Output the [X, Y] coordinate of the center of the cell containing the given text.  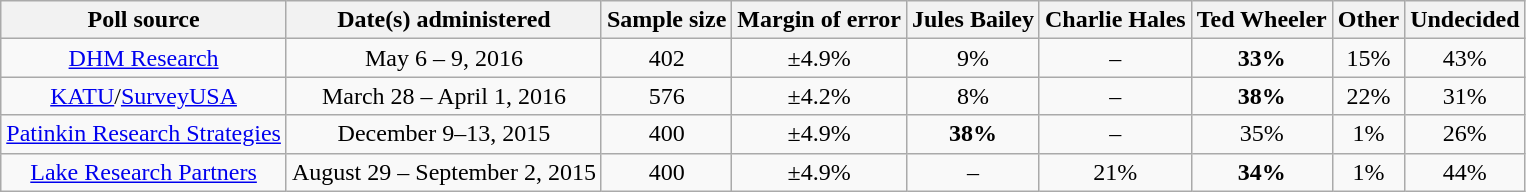
31% [1465, 96]
44% [1465, 172]
May 6 – 9, 2016 [444, 58]
8% [972, 96]
Other [1368, 20]
576 [666, 96]
35% [1262, 134]
21% [1115, 172]
Ted Wheeler [1262, 20]
Sample size [666, 20]
15% [1368, 58]
KATU/SurveyUSA [144, 96]
9% [972, 58]
33% [1262, 58]
Poll source [144, 20]
DHM Research [144, 58]
Patinkin Research Strategies [144, 134]
43% [1465, 58]
26% [1465, 134]
Margin of error [820, 20]
Jules Bailey [972, 20]
Charlie Hales [1115, 20]
March 28 – April 1, 2016 [444, 96]
December 9–13, 2015 [444, 134]
August 29 – September 2, 2015 [444, 172]
±4.2% [820, 96]
Undecided [1465, 20]
Lake Research Partners [144, 172]
Date(s) administered [444, 20]
34% [1262, 172]
22% [1368, 96]
402 [666, 58]
